Search for the cell housing the specified text and yield its [x, y] center coordinate. 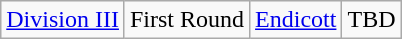
TBD [372, 20]
Endicott [296, 20]
First Round [186, 20]
Division III [63, 20]
